Search for the cell housing the specified text and yield its (X, Y) center coordinate. 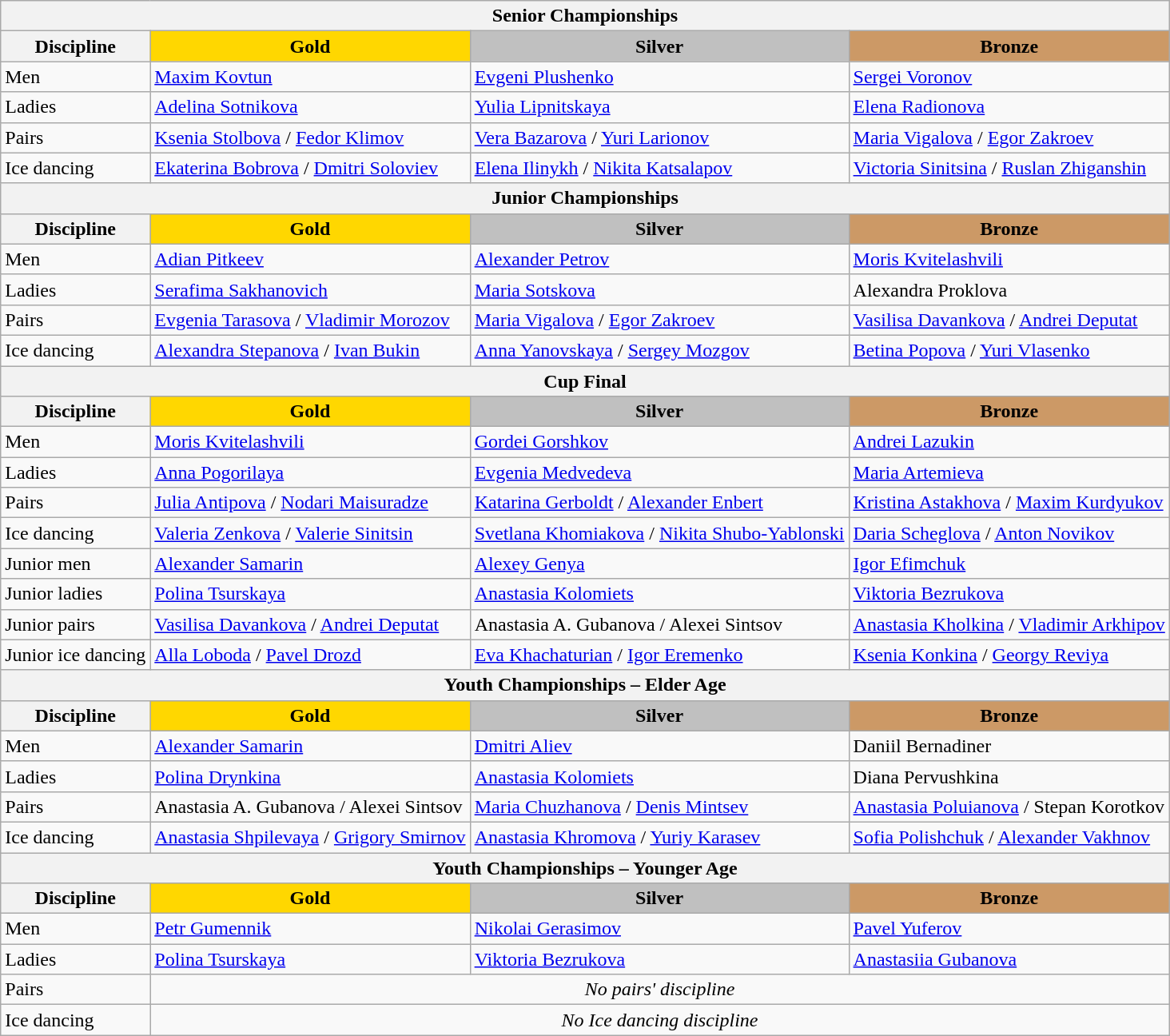
Youth Championships – Elder Age (585, 685)
Sofia Polishchuk / Alexander Vakhnov (1009, 837)
Daria Scheglova / Anton Novikov (1009, 533)
Pavel Yuferov (1009, 929)
Diana Pervushkina (1009, 776)
Andrei Lazukin (1009, 442)
Anastasia Shpilevaya / Grigory Smirnov (310, 837)
Alexandra Proklova (1009, 289)
Senior Championships (585, 16)
No pairs' discipline (660, 990)
Adian Pitkeev (310, 259)
Junior men (75, 564)
Maxim Kovtun (310, 77)
Anna Pogorilaya (310, 472)
Elena Ilinykh / Nikita Katsalapov (659, 168)
Katarina Gerboldt / Alexander Enbert (659, 503)
Evgenia Tarasova / Vladimir Morozov (310, 320)
Alexandra Stepanova / Ivan Bukin (310, 350)
Betina Popova / Yuri Vlasenko (1009, 350)
Anastasia Poluianova / Stepan Korotkov (1009, 807)
Svetlana Khomiakova / Nikita Shubo-Yablonski (659, 533)
Daniil Bernadiner (1009, 746)
Elena Radionova (1009, 107)
Dmitri Aliev (659, 746)
Alla Loboda / Pavel Drozd (310, 655)
Julia Antipova / Nodari Maisuradze (310, 503)
Anastasia Kholkina / Vladimir Arkhipov (1009, 624)
Youth Championships – Younger Age (585, 867)
Junior Championships (585, 198)
Alexander Petrov (659, 259)
Gordei Gorshkov (659, 442)
Yulia Lipnitskaya (659, 107)
Igor Efimchuk (1009, 564)
Ksenia Stolbova / Fedor Klimov (310, 137)
Maria Sotskova (659, 289)
No Ice dancing discipline (660, 1020)
Polina Drynkina (310, 776)
Adelina Sotnikova (310, 107)
Junior ice dancing (75, 655)
Anastasia Khromova / Yuriy Karasev (659, 837)
Alexey Genya (659, 564)
Maria Chuzhanova / Denis Mintsev (659, 807)
Sergei Voronov (1009, 77)
Valeria Zenkova / Valerie Sinitsin (310, 533)
Kristina Astakhova / Maxim Kurdyukov (1009, 503)
Vera Bazarova / Yuri Larionov (659, 137)
Junior ladies (75, 594)
Anna Yanovskaya / Sergey Mozgov (659, 350)
Evgenia Medvedeva (659, 472)
Victoria Sinitsina / Ruslan Zhiganshin (1009, 168)
Maria Artemieva (1009, 472)
Eva Khachaturian / Igor Eremenko (659, 655)
Ekaterina Bobrova / Dmitri Soloviev (310, 168)
Junior pairs (75, 624)
Anastasiia Gubanova (1009, 959)
Nikolai Gerasimov (659, 929)
Petr Gumennik (310, 929)
Cup Final (585, 381)
Serafima Sakhanovich (310, 289)
Ksenia Konkina / Georgy Reviya (1009, 655)
Evgeni Plushenko (659, 77)
